Locate the cell with the specified text and output its (x, y) center coordinate. 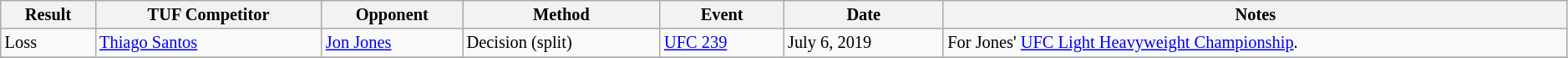
TUF Competitor (209, 14)
Method (561, 14)
Jon Jones (393, 43)
Result (48, 14)
Date (864, 14)
Event (722, 14)
For Jones' UFC Light Heavyweight Championship. (1255, 43)
Decision (split) (561, 43)
July 6, 2019 (864, 43)
UFC 239 (722, 43)
Notes (1255, 14)
Loss (48, 43)
Opponent (393, 14)
Thiago Santos (209, 43)
